For the text-containing cell, return its midpoint in [x, y] coordinate format. 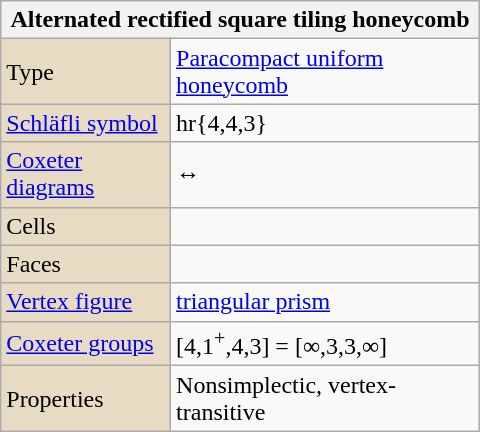
Coxeter diagrams [86, 174]
Paracompact uniform honeycomb [326, 72]
Alternated rectified square tiling honeycomb [240, 20]
Nonsimplectic, vertex-transitive [326, 398]
Vertex figure [86, 302]
hr{4,4,3} [326, 123]
Cells [86, 226]
Faces [86, 264]
Type [86, 72]
Schläfli symbol [86, 123]
Properties [86, 398]
Coxeter groups [86, 344]
triangular prism [326, 302]
↔ [326, 174]
[4,1+,4,3] = [∞,3,3,∞] [326, 344]
